Determine the (x, y) coordinate at the center of the cell enclosing the given text.  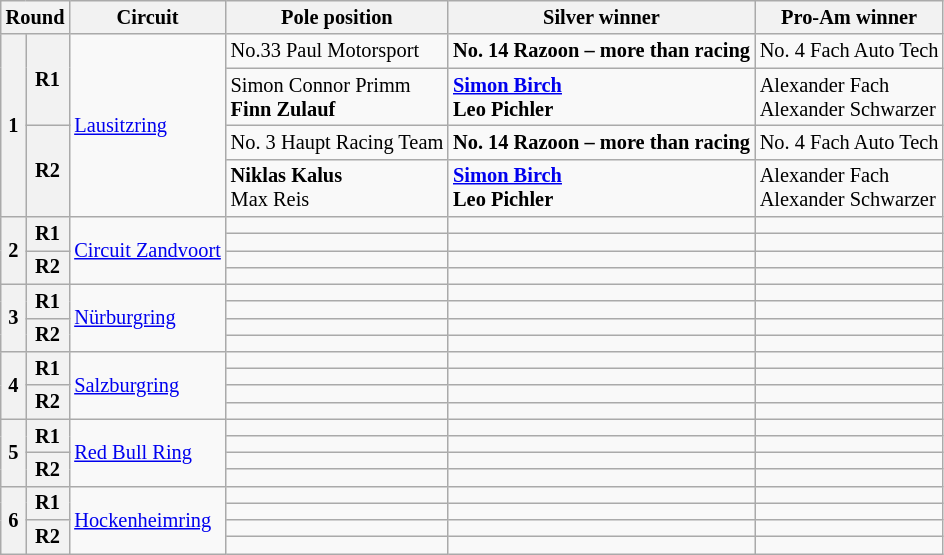
Silver winner (602, 17)
No. 3 Haupt Racing Team (337, 142)
Pro-Am winner (850, 17)
Circuit (147, 17)
Lausitzring (147, 126)
Pole position (337, 17)
Round (36, 17)
Red Bull Ring (147, 452)
3 (14, 318)
2 (14, 250)
Circuit Zandvoort (147, 250)
6 (14, 520)
1 (14, 126)
Salzburgring (147, 384)
5 (14, 452)
Simon Connor Primm Finn Zulauf (337, 97)
4 (14, 384)
No.33 Paul Motorsport (337, 51)
Niklas Kalus Max Reis (337, 188)
Nürburgring (147, 318)
Hockenheimring (147, 520)
